Identify which cell holds the provided text, then report its (x, y) central coordinate. 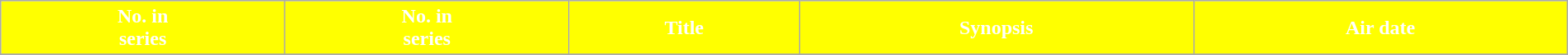
Synopsis (996, 28)
Air date (1380, 28)
Title (684, 28)
